Scan for the cell matching the given text and deliver its [x, y] coordinate at center. 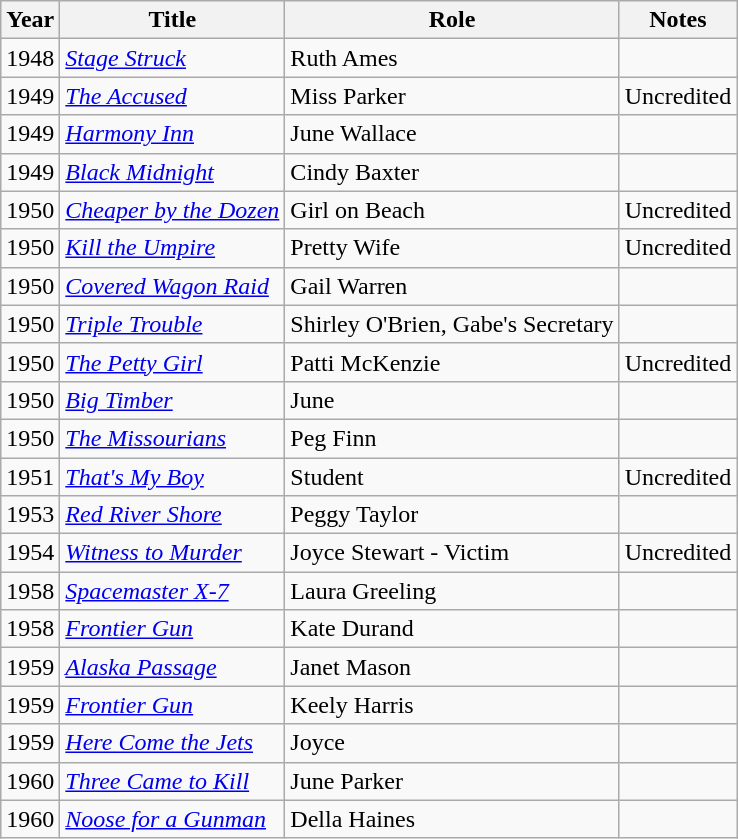
June Wallace [452, 134]
Patti McKenzie [452, 362]
Year [30, 20]
Janet Mason [452, 667]
1951 [30, 477]
Here Come the Jets [172, 743]
Triple Trouble [172, 324]
Notes [678, 20]
Red River Shore [172, 515]
Harmony Inn [172, 134]
Witness to Murder [172, 553]
Shirley O'Brien, Gabe's Secretary [452, 324]
Ruth Ames [452, 58]
Girl on Beach [452, 210]
Miss Parker [452, 96]
Kate Durand [452, 629]
Black Midnight [172, 172]
Covered Wagon Raid [172, 286]
Three Came to Kill [172, 781]
1948 [30, 58]
Alaska Passage [172, 667]
Big Timber [172, 400]
Role [452, 20]
Title [172, 20]
The Petty Girl [172, 362]
The Accused [172, 96]
1954 [30, 553]
Spacemaster X-7 [172, 591]
1953 [30, 515]
Gail Warren [452, 286]
Laura Greeling [452, 591]
Della Haines [452, 819]
Joyce Stewart - Victim [452, 553]
June [452, 400]
Keely Harris [452, 705]
Joyce [452, 743]
Peggy Taylor [452, 515]
Peg Finn [452, 438]
June Parker [452, 781]
Cindy Baxter [452, 172]
Kill the Umpire [172, 248]
Cheaper by the Dozen [172, 210]
The Missourians [172, 438]
Stage Struck [172, 58]
Student [452, 477]
Noose for a Gunman [172, 819]
That's My Boy [172, 477]
Pretty Wife [452, 248]
